From the cell containing the given text, extract its center point as (x, y) coordinate. 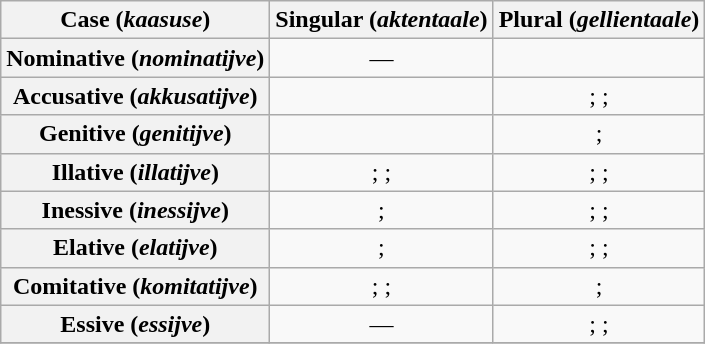
Comitative (komitatijve) (136, 286)
Case (kaasuse) (136, 20)
Inessive (inessijve) (136, 210)
Elative (elatijve) (136, 248)
Essive (essijve) (136, 324)
Nominative (nominatijve) (136, 58)
Plural (gellientaale) (599, 20)
Genitive (genitijve) (136, 134)
Singular (aktentaale) (382, 20)
Illative (illatijve) (136, 172)
Accusative (akkusatijve) (136, 96)
